Output the (X, Y) coordinate of the center of the cell containing the given text.  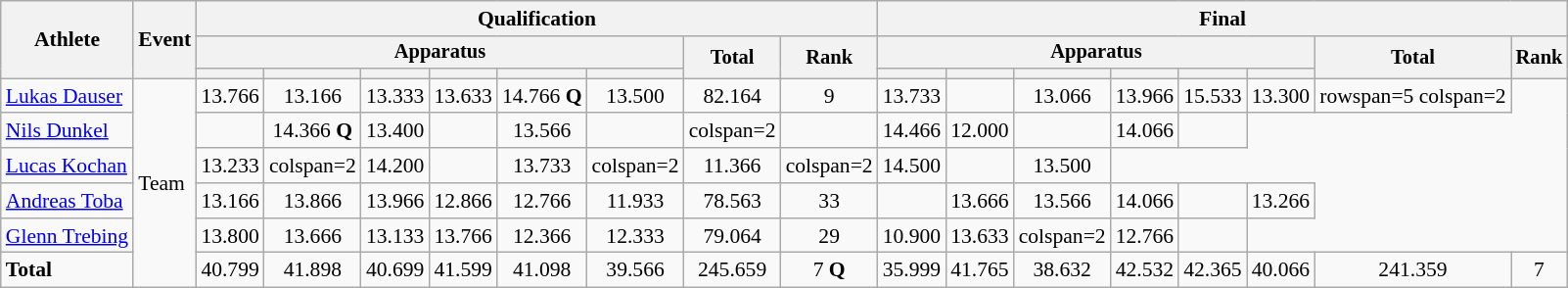
Qualification (536, 19)
14.500 (912, 166)
13.066 (1063, 96)
Andreas Toba (67, 201)
12.000 (979, 131)
13.866 (313, 201)
10.900 (912, 236)
11.933 (636, 201)
79.064 (732, 236)
41.098 (542, 270)
35.999 (912, 270)
39.566 (636, 270)
11.366 (732, 166)
13.400 (395, 131)
40.066 (1280, 270)
Event (164, 39)
15.533 (1212, 96)
Athlete (67, 39)
rowspan=5 colspan=2 (1413, 96)
241.359 (1413, 270)
33 (830, 201)
7 (1540, 270)
Final (1223, 19)
12.366 (542, 236)
41.599 (462, 270)
14.466 (912, 131)
Lucas Kochan (67, 166)
13.333 (395, 96)
Glenn Trebing (67, 236)
41.765 (979, 270)
82.164 (732, 96)
14.200 (395, 166)
Lukas Dauser (67, 96)
12.866 (462, 201)
13.233 (229, 166)
245.659 (732, 270)
12.333 (636, 236)
9 (830, 96)
13.300 (1280, 96)
Nils Dunkel (67, 131)
14.766 Q (542, 96)
7 Q (830, 270)
38.632 (1063, 270)
78.563 (732, 201)
42.532 (1145, 270)
13.133 (395, 236)
42.365 (1212, 270)
40.799 (229, 270)
14.366 Q (313, 131)
40.699 (395, 270)
Team (164, 183)
13.266 (1280, 201)
13.800 (229, 236)
41.898 (313, 270)
29 (830, 236)
